Provide the (X, Y) coordinate of the cell's center where the given text is located.  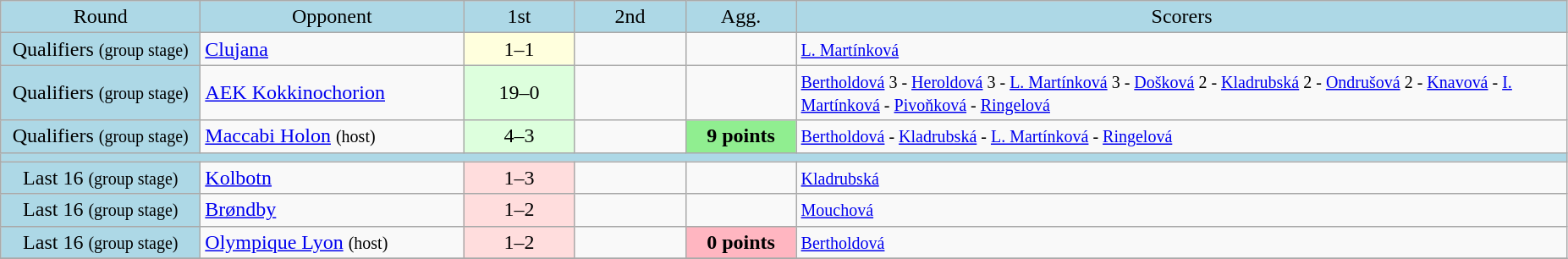
19–0 (520, 93)
Kolbotn (332, 178)
1–1 (520, 49)
AEK Kokkinochorion (332, 93)
L. Martínková (1181, 49)
Round (101, 17)
Olympique Lyon (host) (332, 242)
Opponent (332, 17)
1st (520, 17)
Mouchová (1181, 210)
Brøndby (332, 210)
4–3 (520, 136)
Maccabi Holon (host) (332, 136)
9 points (741, 136)
2nd (630, 17)
Kladrubská (1181, 178)
Bertholdová 3 - Heroldová 3 - L. Martínková 3 - Došková 2 - Kladrubská 2 - Ondrušová 2 - Knavová - I. Martínková - Pivoňková - Ringelová (1181, 93)
Bertholdová (1181, 242)
Bertholdová - Kladrubská - L. Martínková - Ringelová (1181, 136)
1–3 (520, 178)
Clujana (332, 49)
Scorers (1181, 17)
Agg. (741, 17)
0 points (741, 242)
